Return the [x, y] coordinate for the center point of the cell that contains the specified text.  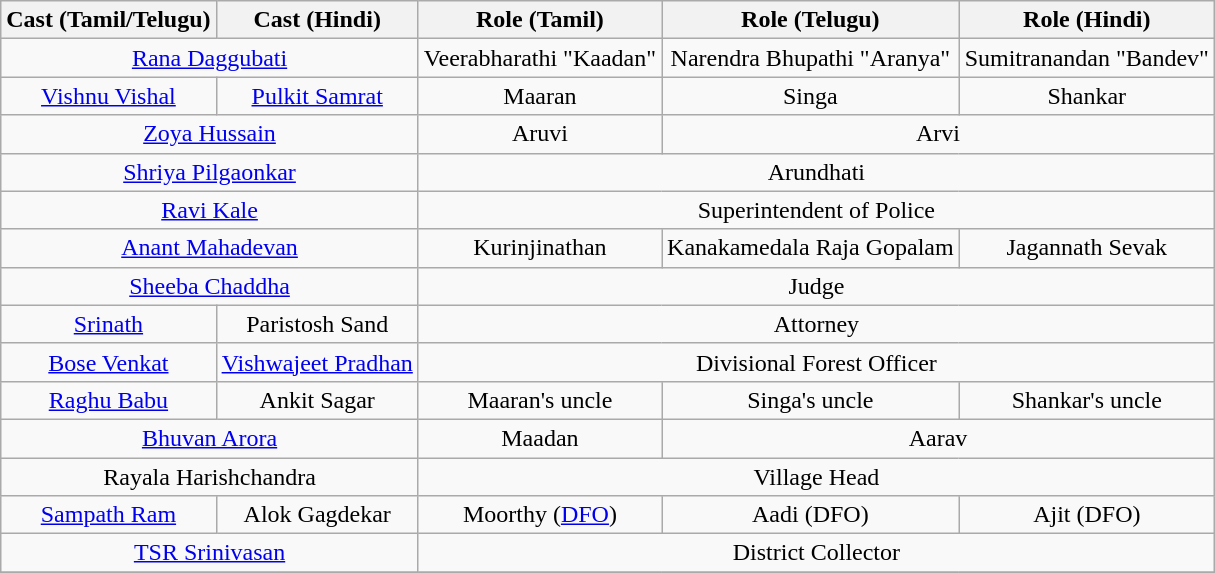
Veerabharathi "Kaadan" [540, 58]
Moorthy (DFO) [540, 515]
Zoya Hussain [210, 134]
Rayala Harishchandra [210, 477]
Kurinjinathan [540, 248]
Ankit Sagar [317, 400]
Maaran's uncle [540, 400]
Bose Venkat [108, 362]
Sheeba Chaddha [210, 286]
Aadi (DFO) [811, 515]
Jagannath Sevak [1086, 248]
Role (Telugu) [811, 20]
Aarav [938, 438]
Cast (Hindi) [317, 20]
Ravi Kale [210, 210]
Pulkit Samrat [317, 96]
Arundhati [816, 172]
Divisional Forest Officer [816, 362]
Village Head [816, 477]
Vishnu Vishal [108, 96]
Shriya Pilgaonkar [210, 172]
Maaran [540, 96]
Judge [816, 286]
Superintendent of Police [816, 210]
Ajit (DFO) [1086, 515]
Role (Hindi) [1086, 20]
Paristosh Sand [317, 324]
Alok Gagdekar [317, 515]
Attorney [816, 324]
Singa [811, 96]
Shankar [1086, 96]
District Collector [816, 553]
Role (Tamil) [540, 20]
Rana Daggubati [210, 58]
Singa's uncle [811, 400]
Vishwajeet Pradhan [317, 362]
Narendra Bhupathi "Aranya" [811, 58]
Shankar's uncle [1086, 400]
Raghu Babu [108, 400]
Sampath Ram [108, 515]
Bhuvan Arora [210, 438]
Cast (Tamil/Telugu) [108, 20]
Anant Mahadevan [210, 248]
Arvi [938, 134]
Kanakamedala Raja Gopalam [811, 248]
TSR Srinivasan [210, 553]
Srinath [108, 324]
Sumitranandan "Bandev" [1086, 58]
Maadan [540, 438]
Aruvi [540, 134]
